Capture the cell that displays the provided text and extract its (x, y) central coordinate. 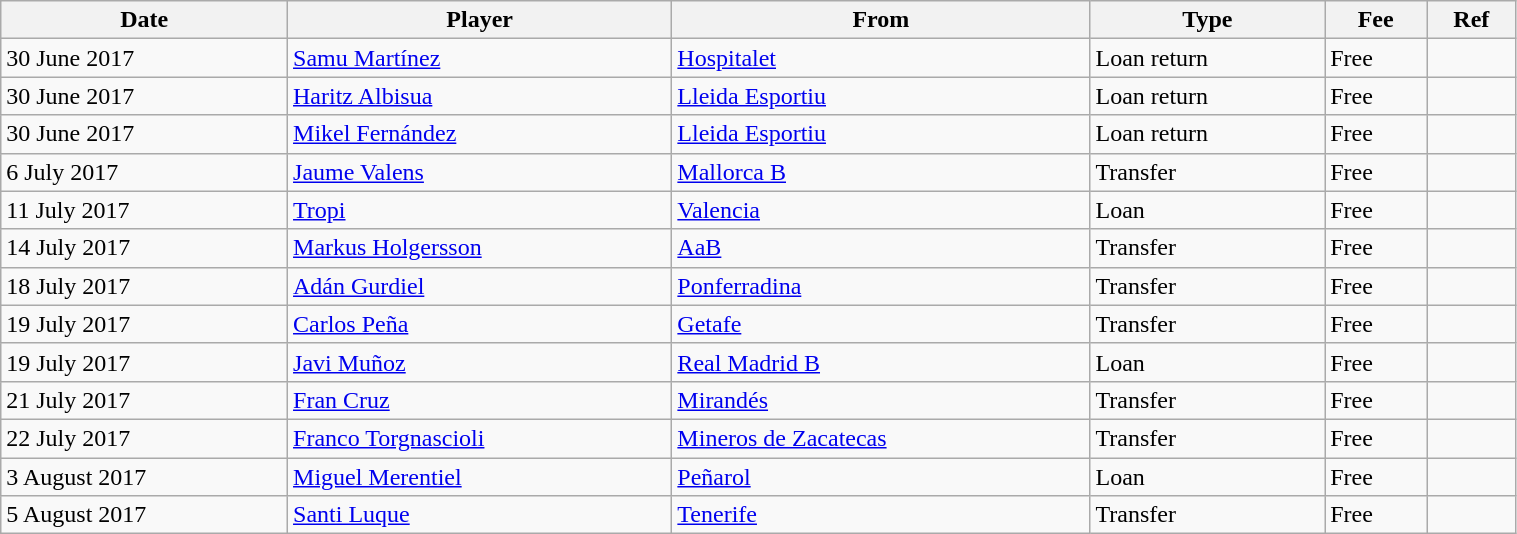
11 July 2017 (144, 210)
Jaume Valens (480, 172)
Adán Gurdiel (480, 286)
Miguel Merentiel (480, 477)
18 July 2017 (144, 286)
Date (144, 20)
Santi Luque (480, 515)
Franco Torgnascioli (480, 438)
Haritz Albisua (480, 96)
Tropi (480, 210)
AaB (881, 248)
14 July 2017 (144, 248)
Carlos Peña (480, 324)
Real Madrid B (881, 362)
Mineros de Zacatecas (881, 438)
From (881, 20)
Mirandés (881, 400)
Samu Martínez (480, 58)
Player (480, 20)
Tenerife (881, 515)
3 August 2017 (144, 477)
Valencia (881, 210)
Type (1208, 20)
Getafe (881, 324)
21 July 2017 (144, 400)
Fee (1376, 20)
5 August 2017 (144, 515)
Mikel Fernández (480, 134)
Peñarol (881, 477)
Ponferradina (881, 286)
Markus Holgersson (480, 248)
Mallorca B (881, 172)
Hospitalet (881, 58)
Javi Muñoz (480, 362)
22 July 2017 (144, 438)
6 July 2017 (144, 172)
Fran Cruz (480, 400)
Ref (1472, 20)
